From the cell containing the given text, extract its center point as [X, Y] coordinate. 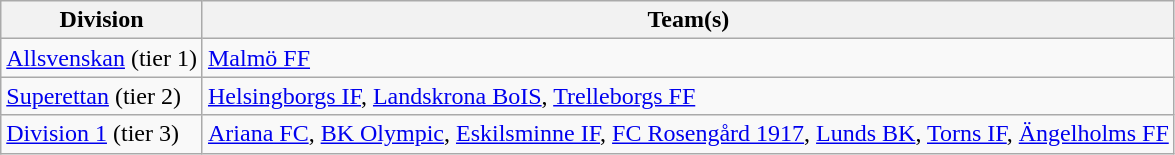
Helsingborgs IF, Landskrona BoIS, Trelleborgs FF [688, 96]
Superettan (tier 2) [102, 96]
Ariana FC, BK Olympic, Eskilsminne IF, FC Rosengård 1917, Lunds BK, Torns IF, Ängelholms FF [688, 134]
Division 1 (tier 3) [102, 134]
Allsvenskan (tier 1) [102, 58]
Malmö FF [688, 58]
Team(s) [688, 20]
Division [102, 20]
